Scan for the cell matching the given text and deliver its [X, Y] coordinate at center. 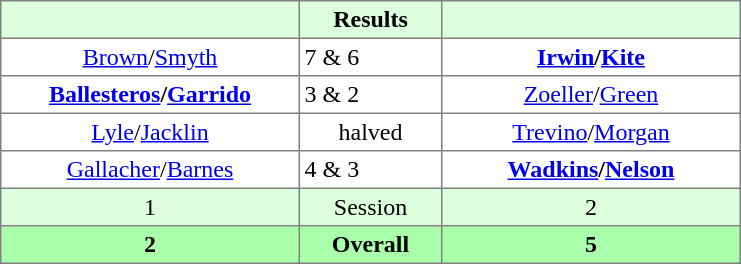
Irwin/Kite [591, 57]
3 & 2 [370, 95]
Wadkins/Nelson [591, 170]
5 [591, 245]
1 [150, 207]
Brown/Smyth [150, 57]
Zoeller/Green [591, 95]
Overall [370, 245]
Lyle/Jacklin [150, 132]
halved [370, 132]
7 & 6 [370, 57]
Results [370, 20]
4 & 3 [370, 170]
Session [370, 207]
Gallacher/Barnes [150, 170]
Ballesteros/Garrido [150, 95]
Trevino/Morgan [591, 132]
